Capture the cell that displays the provided text and extract its (X, Y) central coordinate. 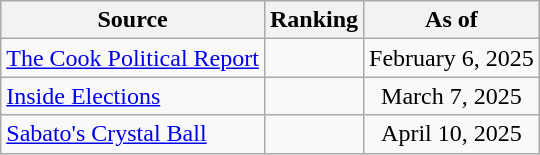
March 7, 2025 (452, 96)
April 10, 2025 (452, 134)
The Cook Political Report (133, 58)
February 6, 2025 (452, 58)
Ranking (314, 20)
Source (133, 20)
As of (452, 20)
Sabato's Crystal Ball (133, 134)
Inside Elections (133, 96)
